Detect which cell encompasses the target text, then output its (x, y) center coordinate. 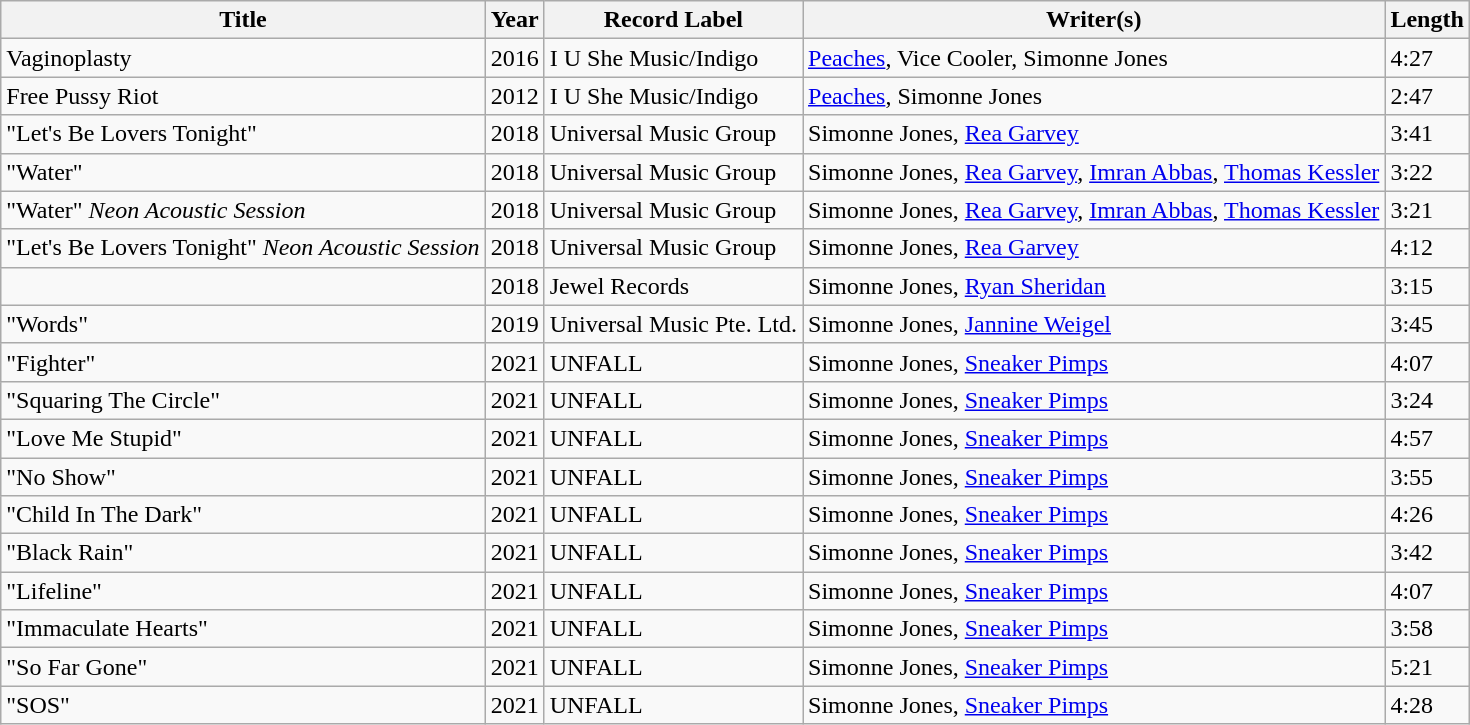
"Child In The Dark" (243, 515)
Free Pussy Riot (243, 96)
Universal Music Pte. Ltd. (673, 324)
Simonne Jones, Jannine Weigel (1094, 324)
Length (1427, 20)
"Lifeline" (243, 591)
"Words" (243, 324)
"Love Me Stupid" (243, 438)
"Let's Be Lovers Tonight" (243, 134)
2012 (514, 96)
Record Label (673, 20)
Simonne Jones, Ryan Sheridan (1094, 286)
2:47 (1427, 96)
"Water" (243, 172)
"Immaculate Hearts" (243, 629)
"SOS" (243, 705)
Jewel Records (673, 286)
Year (514, 20)
"Black Rain" (243, 553)
"So Far Gone" (243, 667)
Peaches, Simonne Jones (1094, 96)
3:21 (1427, 210)
3:22 (1427, 172)
3:42 (1427, 553)
3:24 (1427, 400)
3:41 (1427, 134)
3:55 (1427, 477)
"No Show" (243, 477)
3:15 (1427, 286)
4:27 (1427, 58)
4:26 (1427, 515)
Peaches, Vice Cooler, Simonne Jones (1094, 58)
Title (243, 20)
"Water" Neon Acoustic Session (243, 210)
3:58 (1427, 629)
"Squaring The Circle" (243, 400)
3:45 (1427, 324)
2019 (514, 324)
"Fighter" (243, 362)
Vaginoplasty (243, 58)
Writer(s) (1094, 20)
2016 (514, 58)
5:21 (1427, 667)
4:28 (1427, 705)
4:12 (1427, 248)
4:57 (1427, 438)
"Let's Be Lovers Tonight" Neon Acoustic Session (243, 248)
